Provide the (X, Y) coordinate of the cell's center where the given text is located.  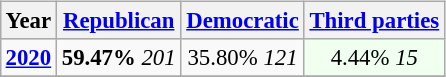
2020 (28, 58)
4.44% 15 (374, 58)
59.47% 201 (118, 58)
35.80% 121 (242, 58)
Third parties (374, 21)
Democratic (242, 21)
Year (28, 21)
Republican (118, 21)
